Identify which cell holds the provided text, then report its [X, Y] central coordinate. 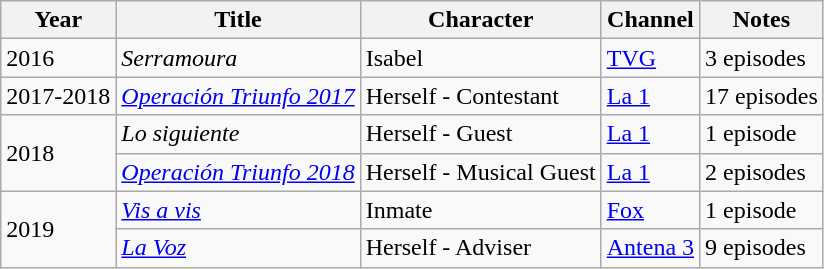
Fox [650, 210]
Antena 3 [650, 248]
La Voz [238, 248]
Vis a vis [238, 210]
17 episodes [762, 96]
Inmate [480, 210]
Channel [650, 20]
Operación Triunfo 2017 [238, 96]
2017-2018 [58, 96]
Herself - Adviser [480, 248]
9 episodes [762, 248]
TVG [650, 58]
2016 [58, 58]
Year [58, 20]
Operación Triunfo 2018 [238, 172]
Character [480, 20]
Isabel [480, 58]
3 episodes [762, 58]
2019 [58, 229]
2 episodes [762, 172]
Herself - Musical Guest [480, 172]
Title [238, 20]
Serramoura [238, 58]
Herself - Guest [480, 134]
Lo siguiente [238, 134]
2018 [58, 153]
Herself - Contestant [480, 96]
Notes [762, 20]
